Provide the (X, Y) coordinate of the cell's center where the given text is located.  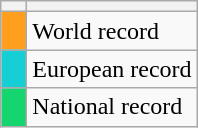
World record (112, 31)
National record (112, 107)
European record (112, 69)
